Output the (x, y) coordinate of the center of the cell containing the given text.  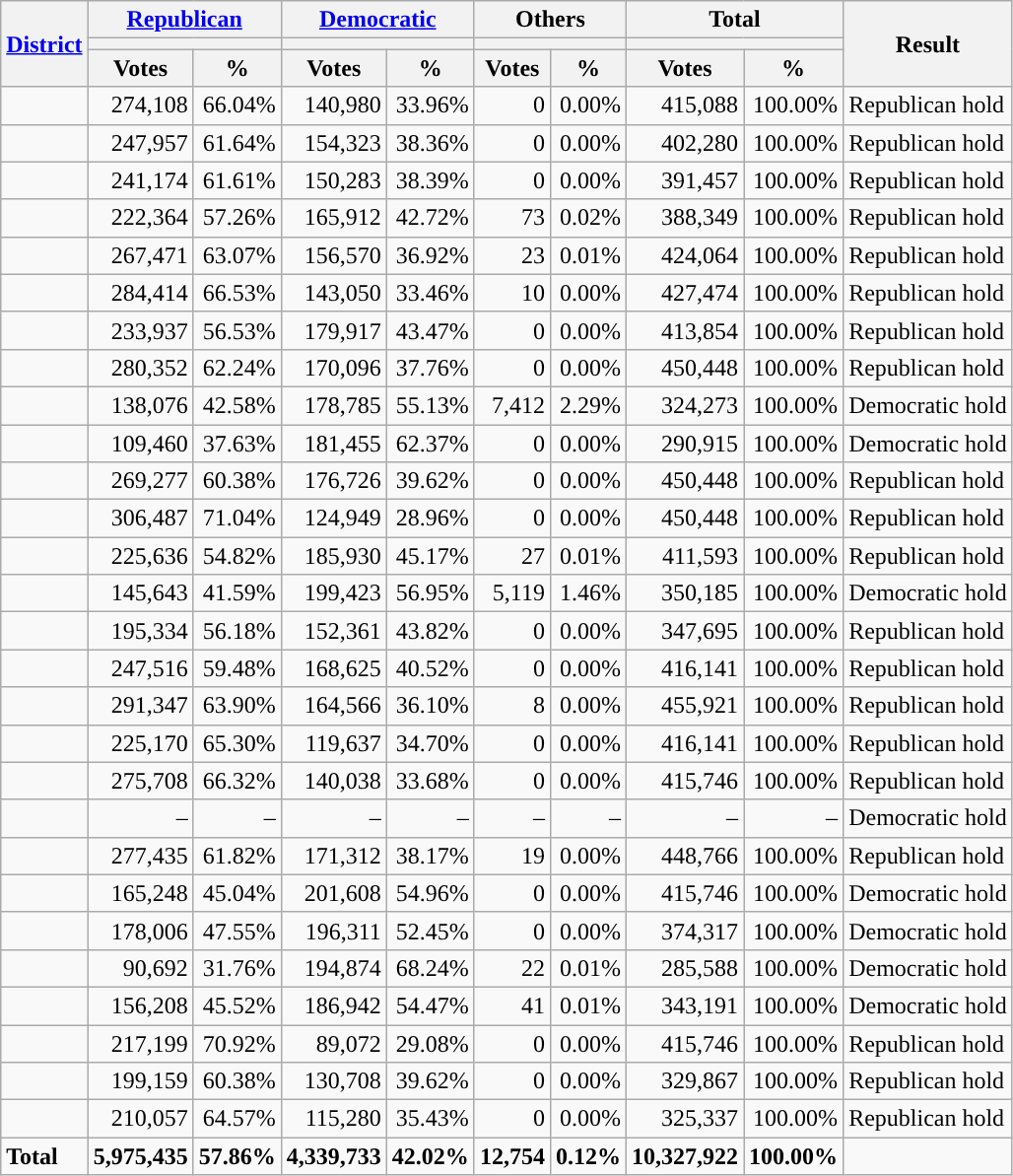
12,754 (512, 1156)
143,050 (333, 293)
Republican (184, 20)
64.57% (236, 1119)
150,283 (333, 180)
54.82% (236, 556)
269,277 (140, 481)
124,949 (333, 519)
217,199 (140, 1044)
22 (512, 968)
37.63% (236, 443)
222,364 (140, 218)
89,072 (333, 1044)
56.95% (430, 593)
55.13% (430, 405)
347,695 (684, 631)
181,455 (333, 443)
47.55% (236, 931)
District (44, 43)
201,608 (333, 893)
267,471 (140, 255)
374,317 (684, 931)
115,280 (333, 1119)
199,423 (333, 593)
63.90% (236, 706)
62.24% (236, 368)
280,352 (140, 368)
70.92% (236, 1044)
5,975,435 (140, 1156)
45.52% (236, 1005)
291,347 (140, 706)
33.68% (430, 781)
119,637 (333, 743)
199,159 (140, 1081)
56.18% (236, 631)
45.04% (236, 893)
66.04% (236, 105)
1.46% (587, 593)
225,636 (140, 556)
63.07% (236, 255)
35.43% (430, 1119)
23 (512, 255)
19 (512, 856)
194,874 (333, 968)
34.70% (430, 743)
71.04% (236, 519)
165,248 (140, 893)
73 (512, 218)
152,361 (333, 631)
33.46% (430, 293)
2.29% (587, 405)
171,312 (333, 856)
38.39% (430, 180)
38.36% (430, 143)
28.96% (430, 519)
66.32% (236, 781)
168,625 (333, 668)
247,957 (140, 143)
90,692 (140, 968)
275,708 (140, 781)
52.45% (430, 931)
36.92% (430, 255)
210,057 (140, 1119)
154,323 (333, 143)
10,327,922 (684, 1156)
41.59% (236, 593)
109,460 (140, 443)
388,349 (684, 218)
306,487 (140, 519)
178,006 (140, 931)
61.82% (236, 856)
411,593 (684, 556)
164,566 (333, 706)
274,108 (140, 105)
5,119 (512, 593)
7,412 (512, 405)
448,766 (684, 856)
178,785 (333, 405)
196,311 (333, 931)
165,912 (333, 218)
329,867 (684, 1081)
42.72% (430, 218)
324,273 (684, 405)
455,921 (684, 706)
130,708 (333, 1081)
140,038 (333, 781)
170,096 (333, 368)
42.58% (236, 405)
Democratic (377, 20)
43.82% (430, 631)
45.17% (430, 556)
140,980 (333, 105)
Others (550, 20)
61.61% (236, 180)
145,643 (140, 593)
325,337 (684, 1119)
233,937 (140, 330)
156,570 (333, 255)
247,516 (140, 668)
36.10% (430, 706)
68.24% (430, 968)
284,414 (140, 293)
427,474 (684, 293)
65.30% (236, 743)
195,334 (140, 631)
57.26% (236, 218)
62.37% (430, 443)
38.17% (430, 856)
27 (512, 556)
241,174 (140, 180)
290,915 (684, 443)
43.47% (430, 330)
8 (512, 706)
402,280 (684, 143)
4,339,733 (333, 1156)
225,170 (140, 743)
415,088 (684, 105)
37.76% (430, 368)
424,064 (684, 255)
285,588 (684, 968)
57.86% (236, 1156)
343,191 (684, 1005)
41 (512, 1005)
391,457 (684, 180)
31.76% (236, 968)
33.96% (430, 105)
10 (512, 293)
186,942 (333, 1005)
138,076 (140, 405)
54.47% (430, 1005)
54.96% (430, 893)
0.02% (587, 218)
277,435 (140, 856)
179,917 (333, 330)
Result (928, 43)
185,930 (333, 556)
40.52% (430, 668)
413,854 (684, 330)
29.08% (430, 1044)
0.12% (587, 1156)
56.53% (236, 330)
350,185 (684, 593)
66.53% (236, 293)
176,726 (333, 481)
42.02% (430, 1156)
61.64% (236, 143)
156,208 (140, 1005)
59.48% (236, 668)
